Detect which cell encompasses the target text, then output its (x, y) center coordinate. 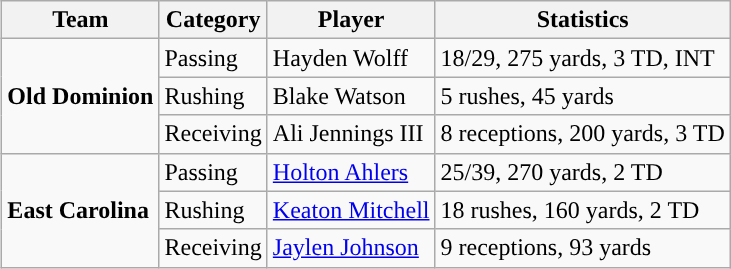
9 receptions, 93 yards (582, 248)
18/29, 275 yards, 3 TD, INT (582, 58)
Jaylen Johnson (351, 248)
East Carolina (80, 210)
Holton Ahlers (351, 172)
Hayden Wolff (351, 58)
Category (213, 20)
Blake Watson (351, 96)
Old Dominion (80, 96)
8 receptions, 200 yards, 3 TD (582, 134)
Ali Jennings III (351, 134)
18 rushes, 160 yards, 2 TD (582, 210)
Statistics (582, 20)
Keaton Mitchell (351, 210)
25/39, 270 yards, 2 TD (582, 172)
5 rushes, 45 yards (582, 96)
Team (80, 20)
Player (351, 20)
